Return the [x, y] coordinate for the center point of the cell that contains the specified text.  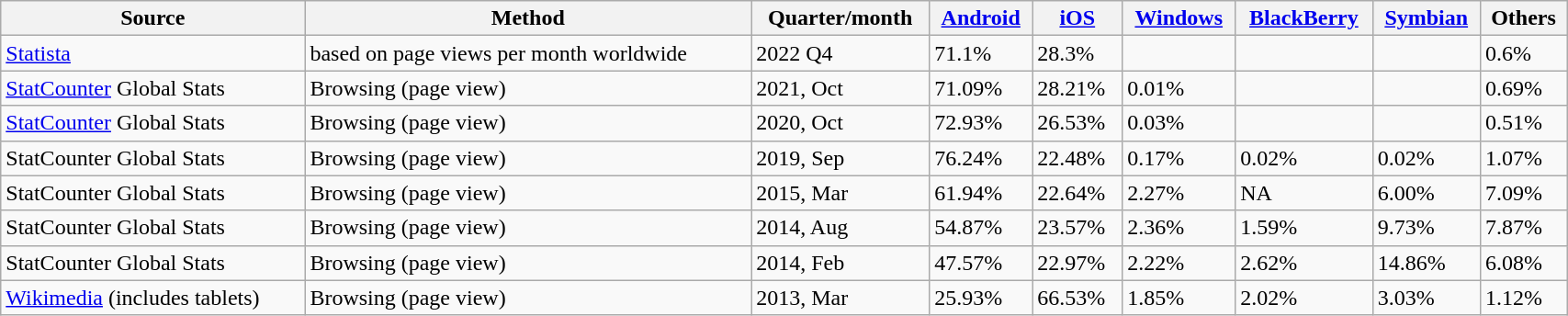
71.1% [981, 53]
22.48% [1077, 158]
BlackBerry [1304, 18]
25.93% [981, 298]
26.53% [1077, 123]
1.59% [1304, 228]
23.57% [1077, 228]
2.36% [1179, 228]
2021, Oct [840, 88]
3.03% [1426, 298]
14.86% [1426, 263]
54.87% [981, 228]
7.09% [1523, 193]
Method [528, 18]
Android [981, 18]
9.73% [1426, 228]
0.03% [1179, 123]
2013, Mar [840, 298]
76.24% [981, 158]
6.00% [1426, 193]
0.6% [1523, 53]
66.53% [1077, 298]
28.21% [1077, 88]
NA [1304, 193]
2014, Feb [840, 263]
2014, Aug [840, 228]
iOS [1077, 18]
28.3% [1077, 53]
22.64% [1077, 193]
1.12% [1523, 298]
1.07% [1523, 158]
2.27% [1179, 193]
0.17% [1179, 158]
Windows [1179, 18]
22.97% [1077, 263]
Statista [152, 53]
0.01% [1179, 88]
6.08% [1523, 263]
2.02% [1304, 298]
Source [152, 18]
72.93% [981, 123]
71.09% [981, 88]
Quarter/month [840, 18]
Others [1523, 18]
47.57% [981, 263]
2015, Mar [840, 193]
0.69% [1523, 88]
Wikimedia (includes tablets) [152, 298]
2019, Sep [840, 158]
2.62% [1304, 263]
1.85% [1179, 298]
0.51% [1523, 123]
based on page views per month worldwide [528, 53]
2.22% [1179, 263]
7.87% [1523, 228]
61.94% [981, 193]
Symbian [1426, 18]
2020, Oct [840, 123]
2022 Q4 [840, 53]
